Return the (X, Y) coordinate for the center point of the cell that contains the specified text.  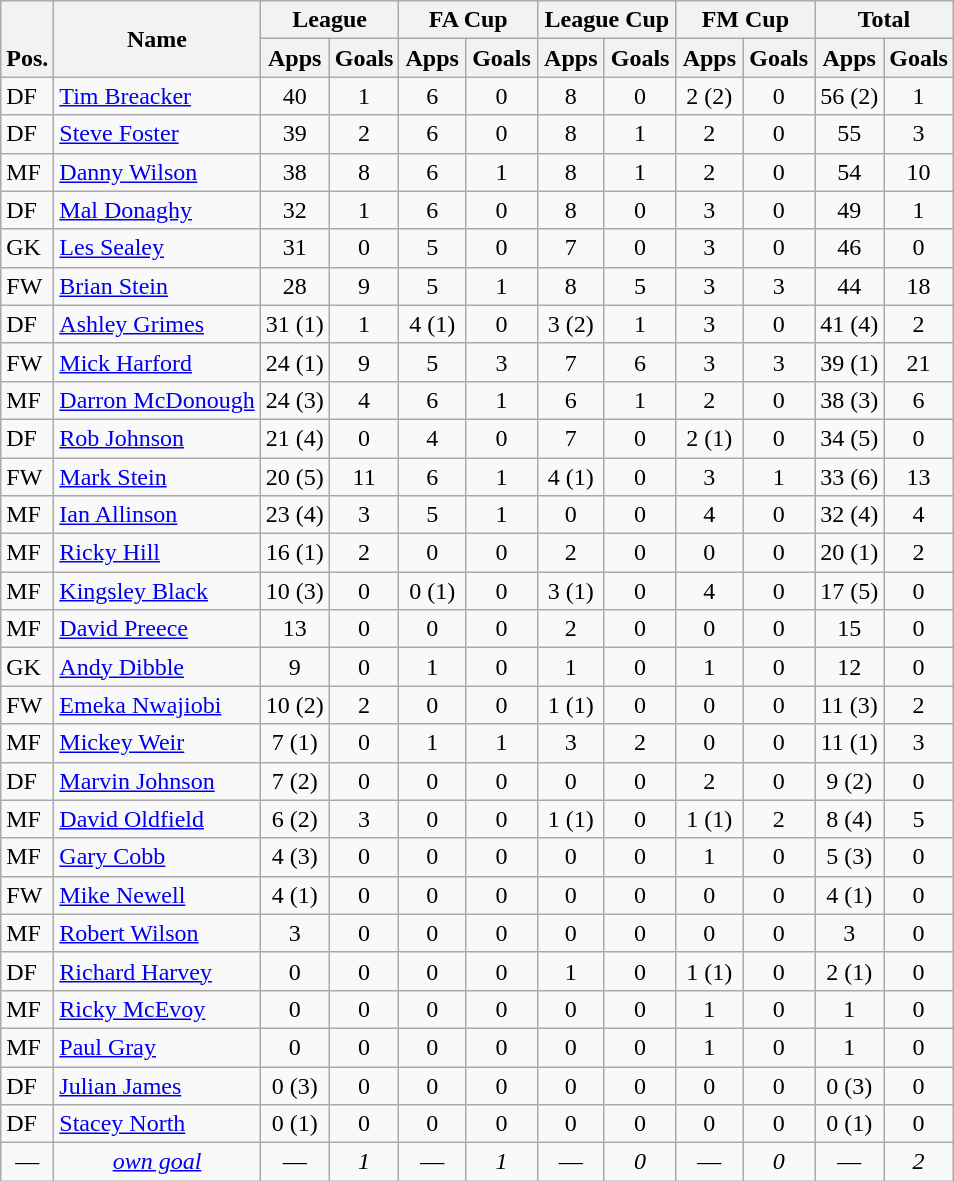
38 (3) (850, 400)
33 (6) (850, 477)
49 (850, 210)
Danny Wilson (157, 172)
23 (4) (294, 515)
7 (2) (294, 781)
24 (1) (294, 362)
28 (294, 286)
own goal (157, 1162)
Robert Wilson (157, 933)
39 (294, 134)
Mickey Weir (157, 743)
David Preece (157, 629)
3 (2) (572, 324)
Mal Donaghy (157, 210)
6 (2) (294, 819)
Ashley Grimes (157, 324)
32 (4) (850, 515)
20 (1) (850, 553)
20 (5) (294, 477)
Brian Stein (157, 286)
Les Sealey (157, 248)
46 (850, 248)
2 (2) (710, 96)
Ricky Hill (157, 553)
Emeka Nwajiobi (157, 705)
18 (919, 286)
31 (1) (294, 324)
Name (157, 39)
11 (3) (850, 705)
39 (1) (850, 362)
44 (850, 286)
Tim Breacker (157, 96)
55 (850, 134)
Julian James (157, 1085)
10 (3) (294, 591)
FA Cup (468, 20)
8 (4) (850, 819)
Mike Newell (157, 895)
David Oldfield (157, 819)
40 (294, 96)
16 (1) (294, 553)
Rob Johnson (157, 438)
32 (294, 210)
38 (294, 172)
11 (364, 477)
Gary Cobb (157, 857)
FM Cup (746, 20)
10 (919, 172)
15 (850, 629)
10 (2) (294, 705)
Ian Allinson (157, 515)
3 (1) (572, 591)
League Cup (608, 20)
Pos. (28, 39)
Mick Harford (157, 362)
12 (850, 667)
League (330, 20)
Mark Stein (157, 477)
17 (5) (850, 591)
56 (2) (850, 96)
24 (3) (294, 400)
21 (4) (294, 438)
11 (1) (850, 743)
Stacey North (157, 1124)
5 (3) (850, 857)
31 (294, 248)
Andy Dibble (157, 667)
41 (4) (850, 324)
Richard Harvey (157, 971)
Kingsley Black (157, 591)
54 (850, 172)
21 (919, 362)
Total (884, 20)
Marvin Johnson (157, 781)
Paul Gray (157, 1047)
Ricky McEvoy (157, 1009)
9 (2) (850, 781)
7 (1) (294, 743)
34 (5) (850, 438)
Steve Foster (157, 134)
Darron McDonough (157, 400)
4 (3) (294, 857)
